For the text-containing cell, return its midpoint in (X, Y) coordinate format. 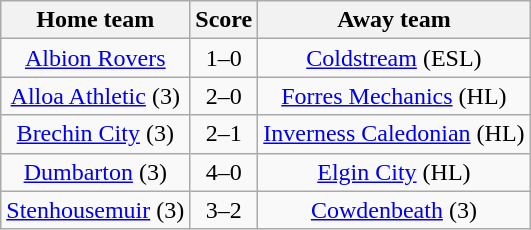
Inverness Caledonian (HL) (394, 134)
Albion Rovers (96, 58)
Dumbarton (3) (96, 172)
Home team (96, 20)
3–2 (224, 210)
Cowdenbeath (3) (394, 210)
Score (224, 20)
Elgin City (HL) (394, 172)
Forres Mechanics (HL) (394, 96)
4–0 (224, 172)
2–1 (224, 134)
Stenhousemuir (3) (96, 210)
1–0 (224, 58)
Brechin City (3) (96, 134)
Away team (394, 20)
Coldstream (ESL) (394, 58)
Alloa Athletic (3) (96, 96)
2–0 (224, 96)
